Capture the cell that displays the provided text and extract its (X, Y) central coordinate. 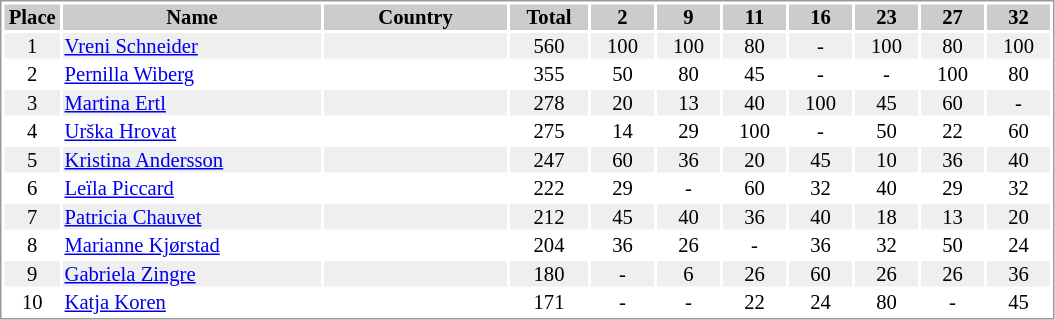
Name (192, 17)
275 (549, 131)
212 (549, 217)
278 (549, 103)
Marianne Kjørstad (192, 245)
180 (549, 274)
171 (549, 303)
Country (416, 17)
222 (549, 189)
5 (32, 160)
1 (32, 46)
27 (952, 17)
4 (32, 131)
Total (549, 17)
14 (622, 131)
Katja Koren (192, 303)
Place (32, 17)
18 (886, 217)
16 (820, 17)
Gabriela Zingre (192, 274)
247 (549, 160)
3 (32, 103)
204 (549, 245)
7 (32, 217)
Pernilla Wiberg (192, 75)
8 (32, 245)
11 (754, 17)
Martina Ertl (192, 103)
Kristina Andersson (192, 160)
Vreni Schneider (192, 46)
Patricia Chauvet (192, 217)
23 (886, 17)
355 (549, 75)
Urška Hrovat (192, 131)
560 (549, 46)
Leïla Piccard (192, 189)
